For the text-containing cell, return its midpoint in (x, y) coordinate format. 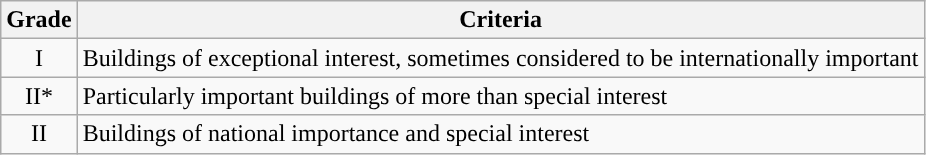
I (39, 58)
II (39, 134)
Buildings of national importance and special interest (500, 134)
Criteria (500, 20)
Buildings of exceptional interest, sometimes considered to be internationally important (500, 58)
II* (39, 96)
Grade (39, 20)
Particularly important buildings of more than special interest (500, 96)
